Extract the (x, y) coordinate from the center of the cell holding the provided text.  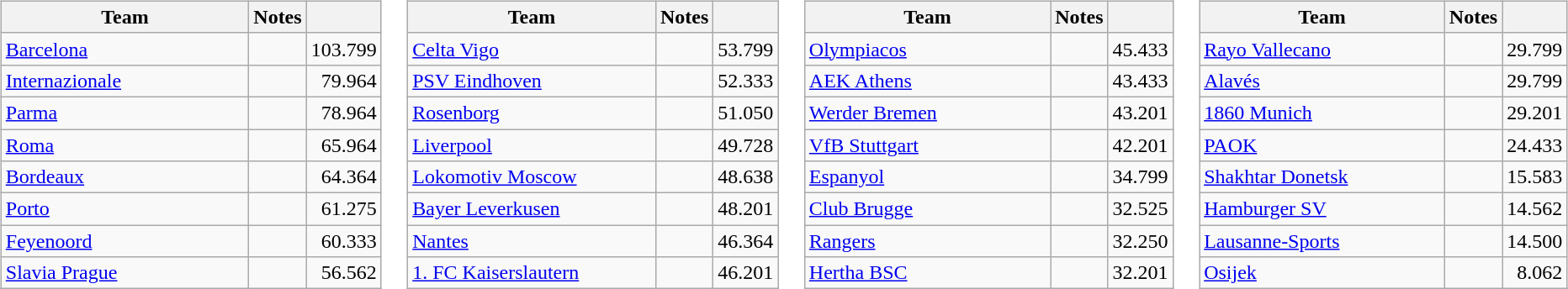
14.562 (1534, 209)
Hamburger SV (1322, 209)
32.250 (1141, 241)
29.201 (1534, 113)
32.201 (1141, 273)
Slavia Prague (124, 273)
PSV Eindhoven (532, 81)
45.433 (1141, 49)
Alavés (1322, 81)
Lokomotiv Moscow (532, 177)
1. FC Kaiserslautern (532, 273)
78.964 (343, 113)
53.799 (745, 49)
48.201 (745, 209)
Roma (124, 145)
65.964 (343, 145)
Rayo Vallecano (1322, 49)
43.433 (1141, 81)
64.364 (343, 177)
46.364 (745, 241)
Olympiacos (927, 49)
43.201 (1141, 113)
Werder Bremen (927, 113)
Barcelona (124, 49)
42.201 (1141, 145)
Nantes (532, 241)
1860 Munich (1322, 113)
Rangers (927, 241)
61.275 (343, 209)
Bayer Leverkusen (532, 209)
Liverpool (532, 145)
Parma (124, 113)
56.562 (343, 273)
14.500 (1534, 241)
24.433 (1534, 145)
51.050 (745, 113)
Lausanne-Sports (1322, 241)
103.799 (343, 49)
Espanyol (927, 177)
PAOK (1322, 145)
Porto (124, 209)
Bordeaux (124, 177)
Osijek (1322, 273)
60.333 (343, 241)
8.062 (1534, 273)
Hertha BSC (927, 273)
Celta Vigo (532, 49)
48.638 (745, 177)
VfB Stuttgart (927, 145)
AEK Athens (927, 81)
52.333 (745, 81)
Shakhtar Donetsk (1322, 177)
Feyenoord (124, 241)
32.525 (1141, 209)
34.799 (1141, 177)
Internazionale (124, 81)
79.964 (343, 81)
Club Brugge (927, 209)
46.201 (745, 273)
15.583 (1534, 177)
Rosenborg (532, 113)
49.728 (745, 145)
